Search for the cell housing the specified text and yield its [X, Y] center coordinate. 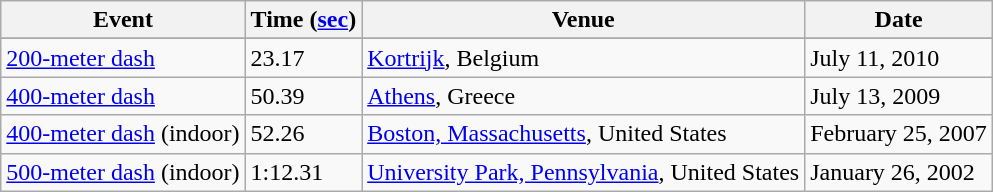
January 26, 2002 [899, 172]
200-meter dash [123, 58]
Athens, Greece [584, 96]
23.17 [304, 58]
Date [899, 20]
University Park, Pennsylvania, United States [584, 172]
500-meter dash (indoor) [123, 172]
400-meter dash (indoor) [123, 134]
50.39 [304, 96]
400-meter dash [123, 96]
Kortrijk, Belgium [584, 58]
Event [123, 20]
Time (sec) [304, 20]
February 25, 2007 [899, 134]
1:12.31 [304, 172]
Boston, Massachusetts, United States [584, 134]
July 11, 2010 [899, 58]
July 13, 2009 [899, 96]
52.26 [304, 134]
Venue [584, 20]
